Capture the cell that displays the provided text and extract its (x, y) central coordinate. 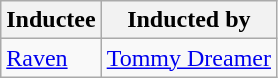
Tommy Dreamer (188, 58)
Inductee (51, 20)
Raven (51, 58)
Inducted by (188, 20)
